Pinpoint the cell where the given text exists, returning its (x, y) midpoint coordinate. 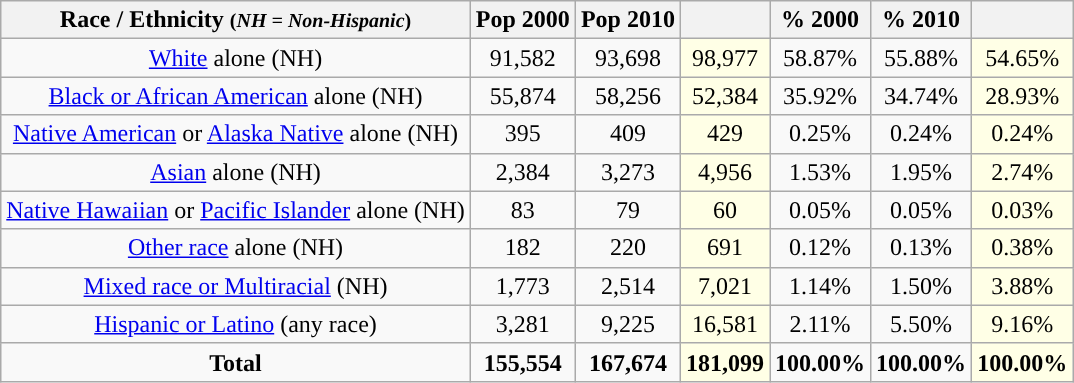
% 2010 (922, 20)
55.88% (922, 58)
28.93% (1022, 96)
2,514 (628, 286)
7,021 (724, 286)
409 (628, 134)
Mixed race or Multiracial (NH) (236, 286)
Race / Ethnicity (NH = Non-Hispanic) (236, 20)
395 (522, 134)
0.25% (820, 134)
167,674 (628, 362)
Other race alone (NH) (236, 248)
4,956 (724, 172)
98,977 (724, 58)
Asian alone (NH) (236, 172)
1.50% (922, 286)
1.95% (922, 172)
Pop 2000 (522, 20)
93,698 (628, 58)
16,581 (724, 324)
691 (724, 248)
54.65% (1022, 58)
Hispanic or Latino (any race) (236, 324)
155,554 (522, 362)
9,225 (628, 324)
1,773 (522, 286)
2,384 (522, 172)
0.38% (1022, 248)
3,281 (522, 324)
429 (724, 134)
181,099 (724, 362)
1.14% (820, 286)
Native American or Alaska Native alone (NH) (236, 134)
Pop 2010 (628, 20)
Total (236, 362)
5.50% (922, 324)
2.74% (1022, 172)
3,273 (628, 172)
0.03% (1022, 210)
52,384 (724, 96)
35.92% (820, 96)
9.16% (1022, 324)
58,256 (628, 96)
79 (628, 210)
60 (724, 210)
55,874 (522, 96)
3.88% (1022, 286)
34.74% (922, 96)
% 2000 (820, 20)
58.87% (820, 58)
83 (522, 210)
White alone (NH) (236, 58)
0.13% (922, 248)
1.53% (820, 172)
91,582 (522, 58)
Native Hawaiian or Pacific Islander alone (NH) (236, 210)
2.11% (820, 324)
Black or African American alone (NH) (236, 96)
182 (522, 248)
220 (628, 248)
0.12% (820, 248)
